Detect which cell encompasses the target text, then output its [x, y] center coordinate. 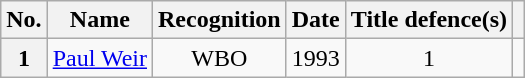
WBO [220, 58]
Date [316, 20]
No. [24, 20]
Paul Weir [100, 58]
1993 [316, 58]
Title defence(s) [428, 20]
Name [100, 20]
Recognition [220, 20]
